Extract the (X, Y) coordinate from the center of the cell holding the provided text.  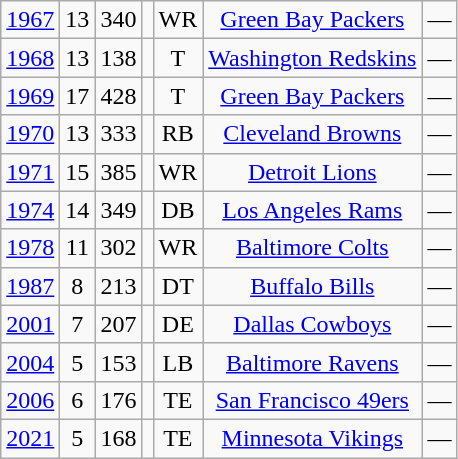
385 (118, 172)
DB (178, 210)
Dallas Cowboys (312, 324)
LB (178, 362)
RB (178, 134)
17 (78, 96)
Cleveland Browns (312, 134)
138 (118, 58)
Detroit Lions (312, 172)
153 (118, 362)
168 (118, 438)
2006 (30, 400)
2021 (30, 438)
11 (78, 248)
207 (118, 324)
Baltimore Ravens (312, 362)
Los Angeles Rams (312, 210)
DE (178, 324)
Buffalo Bills (312, 286)
213 (118, 286)
1987 (30, 286)
Washington Redskins (312, 58)
302 (118, 248)
1974 (30, 210)
2001 (30, 324)
Minnesota Vikings (312, 438)
1971 (30, 172)
8 (78, 286)
14 (78, 210)
1967 (30, 20)
7 (78, 324)
San Francisco 49ers (312, 400)
1978 (30, 248)
6 (78, 400)
340 (118, 20)
333 (118, 134)
1968 (30, 58)
349 (118, 210)
1970 (30, 134)
15 (78, 172)
Baltimore Colts (312, 248)
DT (178, 286)
428 (118, 96)
176 (118, 400)
1969 (30, 96)
2004 (30, 362)
